Scan for the cell matching the given text and deliver its (X, Y) coordinate at center. 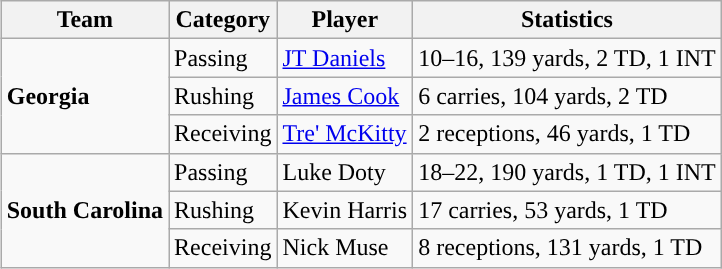
2 receptions, 46 yards, 1 TD (568, 134)
JT Daniels (345, 58)
Category (223, 20)
17 carries, 53 yards, 1 TD (568, 210)
Player (345, 20)
6 carries, 104 yards, 2 TD (568, 96)
Luke Doty (345, 172)
Kevin Harris (345, 210)
8 receptions, 131 yards, 1 TD (568, 248)
Tre' McKitty (345, 134)
Nick Muse (345, 248)
10–16, 139 yards, 2 TD, 1 INT (568, 58)
Georgia (84, 96)
South Carolina (84, 210)
18–22, 190 yards, 1 TD, 1 INT (568, 172)
James Cook (345, 96)
Team (84, 20)
Statistics (568, 20)
